Find where the given text appears and provide that cell's center as [X, Y] coordinate. 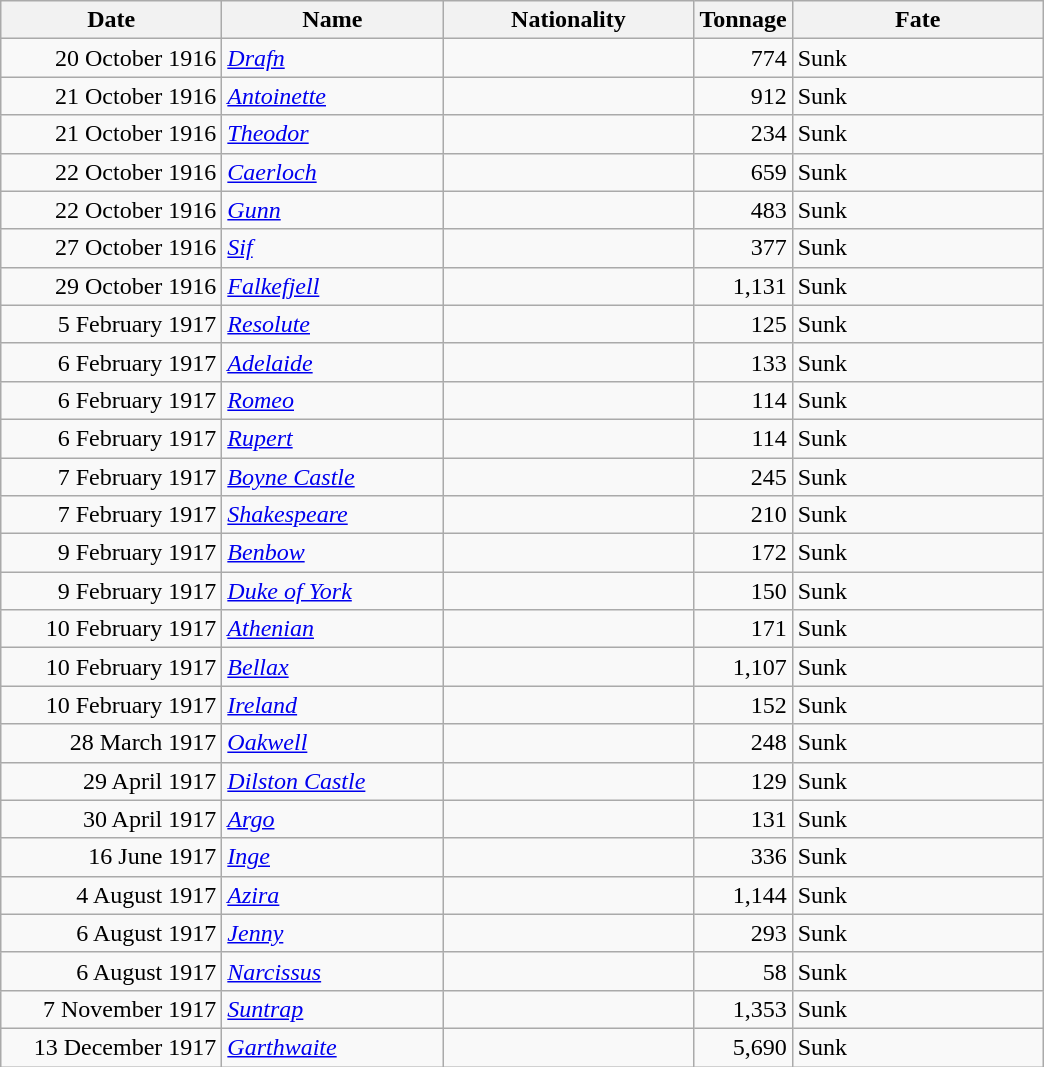
Inge [332, 857]
Boyne Castle [332, 477]
248 [743, 743]
1,131 [743, 286]
131 [743, 819]
Bellax [332, 667]
Date [112, 20]
29 October 1916 [112, 286]
Romeo [332, 400]
Duke of York [332, 591]
4 August 1917 [112, 895]
58 [743, 971]
Ireland [332, 705]
30 April 1917 [112, 819]
Garthwaite [332, 1047]
Suntrap [332, 1009]
5 February 1917 [112, 324]
Drafn [332, 58]
483 [743, 210]
125 [743, 324]
377 [743, 248]
Azira [332, 895]
172 [743, 553]
Resolute [332, 324]
Jenny [332, 933]
Sif [332, 248]
1,144 [743, 895]
Dilston Castle [332, 781]
Fate [918, 20]
Shakespeare [332, 515]
16 June 1917 [112, 857]
Argo [332, 819]
Oakwell [332, 743]
171 [743, 629]
774 [743, 58]
133 [743, 362]
Name [332, 20]
Gunn [332, 210]
Rupert [332, 438]
27 October 1916 [112, 248]
7 November 1917 [112, 1009]
Athenian [332, 629]
29 April 1917 [112, 781]
Benbow [332, 553]
Falkefjell [332, 286]
1,107 [743, 667]
210 [743, 515]
Theodor [332, 134]
150 [743, 591]
28 March 1917 [112, 743]
245 [743, 477]
20 October 1916 [112, 58]
Adelaide [332, 362]
234 [743, 134]
1,353 [743, 1009]
5,690 [743, 1047]
Tonnage [743, 20]
912 [743, 96]
659 [743, 172]
Caerloch [332, 172]
13 December 1917 [112, 1047]
129 [743, 781]
336 [743, 857]
Antoinette [332, 96]
Narcissus [332, 971]
152 [743, 705]
293 [743, 933]
Nationality [568, 20]
